Provide the [X, Y] coordinate of the cell's center where the given text is located.  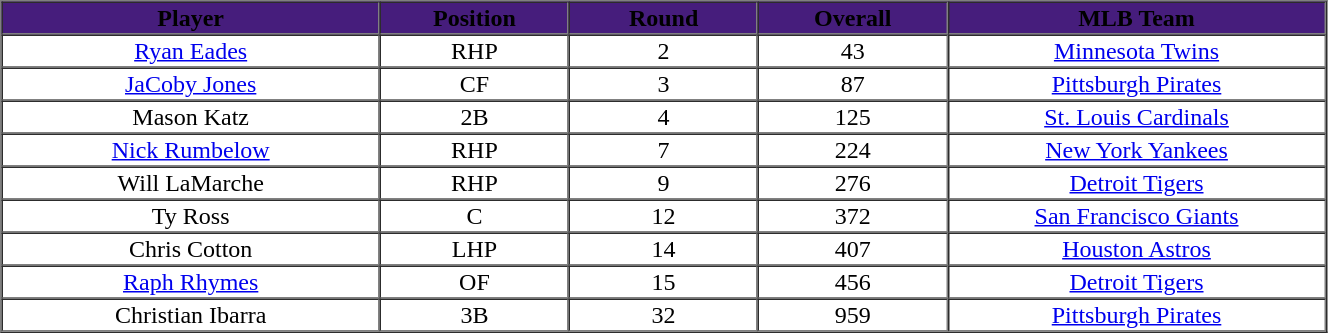
Christian Ibarra [191, 314]
Position [474, 18]
407 [852, 248]
MLB Team [1136, 18]
125 [852, 116]
7 [664, 150]
3 [664, 84]
CF [474, 84]
Will LaMarche [191, 182]
2B [474, 116]
2 [664, 50]
LHP [474, 248]
959 [852, 314]
Chris Cotton [191, 248]
4 [664, 116]
456 [852, 282]
3B [474, 314]
C [474, 216]
Raph Rhymes [191, 282]
Round [664, 18]
12 [664, 216]
9 [664, 182]
Overall [852, 18]
Nick Rumbelow [191, 150]
New York Yankees [1136, 150]
Mason Katz [191, 116]
Player [191, 18]
32 [664, 314]
224 [852, 150]
OF [474, 282]
Ryan Eades [191, 50]
JaCoby Jones [191, 84]
St. Louis Cardinals [1136, 116]
Minnesota Twins [1136, 50]
372 [852, 216]
43 [852, 50]
14 [664, 248]
276 [852, 182]
15 [664, 282]
Houston Astros [1136, 248]
San Francisco Giants [1136, 216]
Ty Ross [191, 216]
87 [852, 84]
